For the text-containing cell, return its midpoint in [X, Y] coordinate format. 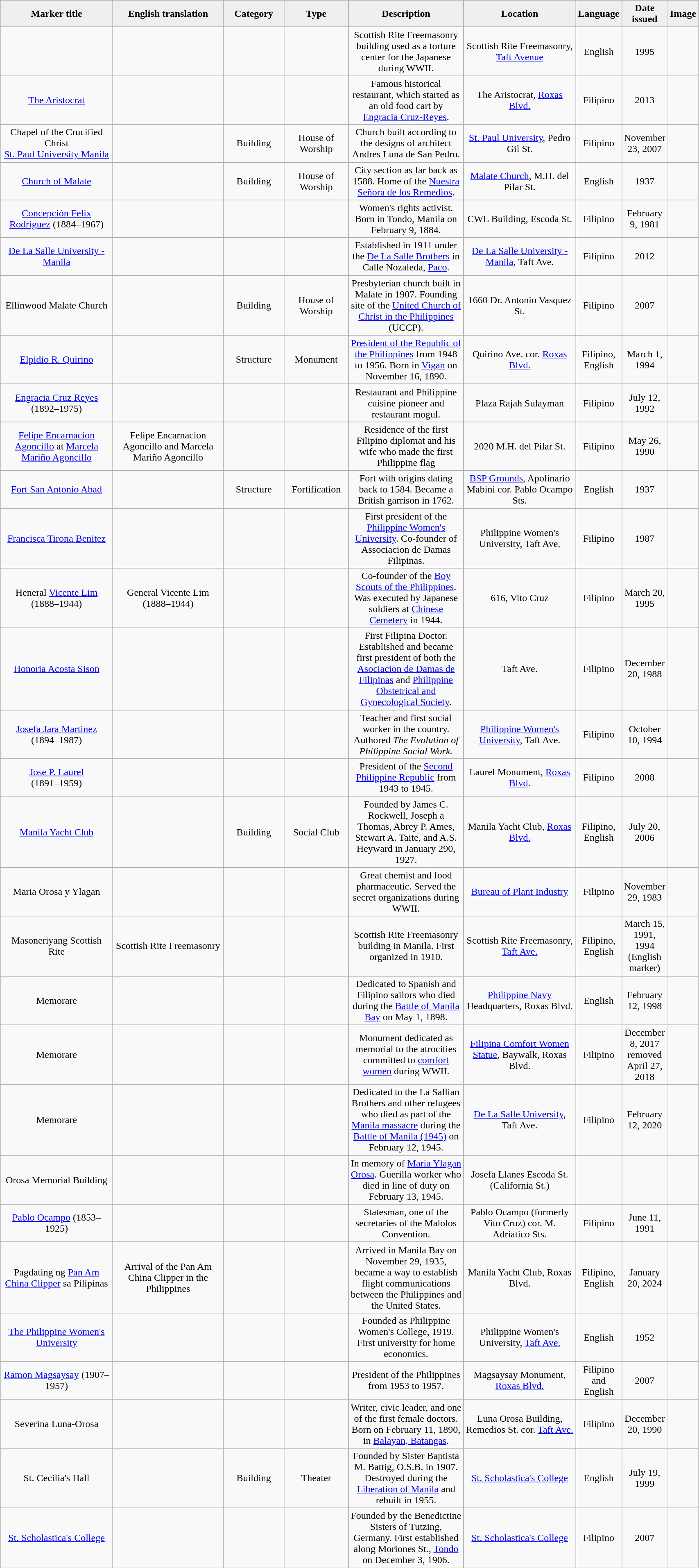
November 23, 2007 [645, 143]
Writer, civic leader, and one of the first female doctors. Born on February 11, 1890, in Balayan, Batangas. [406, 1424]
Arrived in Manila Bay on November 29, 1935, became a way to establish flight communications between the Philippines and the United States. [406, 1278]
Fortification [316, 489]
February 9, 1981 [645, 219]
Filipino and English [599, 1380]
Dedicated to Spanish and Filipino sailors who died during the Battle of Manila Bay on May 1, 1898. [406, 1001]
English translation [168, 14]
Chapel of the Crucified ChristSt. Paul University Manila [57, 143]
February 12, 2020 [645, 1120]
June 11, 1991 [645, 1223]
Filipina Comfort Women Statue, Baywalk, Roxas Blvd. [519, 1055]
Description [406, 14]
1660 Dr. Antonio Vasquez St. [519, 305]
Plaza Rajah Sulayman [519, 403]
Josefa Jara Martinez(1894–1987) [57, 734]
City section as far back as 1588. Home of the Nuestra Señora de los Remedios. [406, 181]
Jose P. Laurel(1891–1959) [57, 778]
President of the Second Philippine Republic from 1943 to 1945. [406, 778]
Monument [316, 360]
The Aristocrat [57, 100]
Manila Yacht Club [57, 832]
Philippine Navy Headquarters, Roxas Blvd. [519, 1001]
Heneral Vicente Lim(1888–1944) [57, 598]
Famous historical restaurant, which started as an old food cart by Engracia Cruz-Reyes. [406, 100]
1952 [645, 1337]
Category [254, 14]
Honoria Acosta Sison [57, 669]
St. Paul University, Pedro Gil St. [519, 143]
Church of Malate [57, 181]
Felipe Encarnacion Agoncillo at Marcela Mariño Agoncillo [57, 446]
Statesman, one of the secretaries of the Malolos Convention. [406, 1223]
The Aristocrat, Roxas Blvd. [519, 100]
Scottish Rite Freemasonry, Taft Ave. [519, 946]
Elpidio R. Quirino [57, 360]
March 15, 1991, 1994 (English marker) [645, 946]
BSP Grounds, Apolinario Mabini cor. Pablo Ocampo Sts. [519, 489]
Founded as Philippine Women's College, 1919. First university for home economics. [406, 1337]
Church built according to the designs of architect Andres Luna de San Pedro. [406, 143]
Josefa Llanes Escoda St. (California St.) [519, 1180]
Laurel Monument, Roxas Blvd. [519, 778]
December 20, 1990 [645, 1424]
December 8, 2017removed April 27, 2018 [645, 1055]
2008 [645, 778]
The Philippine Women's University [57, 1337]
Date issued [645, 14]
De La Salle University - Manila, Taft Ave. [519, 256]
616, Vito Cruz [519, 598]
St. Cecilia's Hall [57, 1478]
Quirino Ave. cor. Roxas Blvd. [519, 360]
Location [519, 14]
Malate Church, M.H. del Pilar St. [519, 181]
Image [683, 14]
Theater [316, 1478]
Fort San Antonio Abad [57, 489]
Ramon Magsaysay (1907–1957) [57, 1380]
CWL Building, Escoda St. [519, 219]
Established in 1911 under the De La Salle Brothers in Calle Nozaleda, Paco. [406, 256]
2013 [645, 100]
2020 M.H. del Pilar St. [519, 446]
2012 [645, 256]
Engracia Cruz Reyes (1892–1975) [57, 403]
Arrival of the Pan Am China Clipper in the Philippines [168, 1278]
Type [316, 14]
Orosa Memorial Building [57, 1180]
Founded by Sister Baptista M. Battig, O.S.B. in 1907. Destroyed during the Liberation of Manila and rebuilt in 1955. [406, 1478]
Pagdating ng Pan Am China Clipper sa Pilipinas [57, 1278]
July 20, 2006 [645, 832]
March 1, 1994 [645, 360]
Luna Orosa Building, Remedios St. cor. Taft Ave. [519, 1424]
Language [599, 14]
Bureau of Plant Industry [519, 892]
Great chemist and food pharmaceutic. Served the secret organizations during WWII. [406, 892]
Severina Luna-Orosa [57, 1424]
Social Club [316, 832]
Monument dedicated as memorial to the atrocities committed to comfort women during WWII. [406, 1055]
In memory of Maria Ylagan Orosa. Guerilla worker who died in line of duty on February 13, 1945. [406, 1180]
Maria Orosa y Ylagan [57, 892]
March 20, 1995 [645, 598]
November 29, 1983 [645, 892]
Scottish Rite Freemasonry, Taft Avenue [519, 52]
Founded by the Benedictine Sisters of Tutzing, Germany. First established along Moriones St., Tondo on December 3, 1906. [406, 1538]
February 12, 1998 [645, 1001]
1995 [645, 52]
Residence of the first Filipino diplomat and his wife who made the first Philippine flag [406, 446]
Fort with origins dating back to 1584. Became a British garrison in 1762. [406, 489]
Women's rights activist. Born in Tondo, Manila on February 9, 1884. [406, 219]
July 19, 1999 [645, 1478]
January 20, 2024 [645, 1278]
De La Salle University - Manila [57, 256]
December 20, 1988 [645, 669]
Co-founder of the Boy Scouts of the Philippines. Was executed by Japanese soldiers at Chinese Cemetery in 1944. [406, 598]
General Vicente Lim(1888–1944) [168, 598]
Pablo Ocampo (formerly Vito Cruz) cor. M. Adriatico Sts. [519, 1223]
First president of the Philippine Women's University. Co-founder of Associacion de Damas Filipinas. [406, 538]
Taft Ave. [519, 669]
Felipe Encarnacion Agoncillo and Marcela Mariño Agoncillo [168, 446]
Magsaysay Monument, Roxas Blvd. [519, 1380]
President of the Republic of the Philippines from 1948 to 1956. Born in Vigan on November 16, 1890. [406, 360]
Francisca Tirona Benitez [57, 538]
Pablo Ocampo (1853–1925) [57, 1223]
Scottish Rite Freemasonry building used as a torture center for the Japanese during WWII. [406, 52]
July 12, 1992 [645, 403]
De La Salle University, Taft Ave. [519, 1120]
Masoneriyang Scottish Rite [57, 946]
Restaurant and Philippine cuisine pioneer and restaurant mogul. [406, 403]
Ellinwood Malate Church [57, 305]
Founded by James C. Rockwell, Joseph a Thomas, Abrey P. Ames, Stewart A. Taite, and A.S. Heyward in January 290, 1927. [406, 832]
1987 [645, 538]
Marker title [57, 14]
Teacher and first social worker in the country. Authored The Evolution of Philippine Social Work. [406, 734]
Scottish Rite Freemasonry building in Manila. First organized in 1910. [406, 946]
October 10, 1994 [645, 734]
May 26, 1990 [645, 446]
Presbyterian church built in Malate in 1907. Founding site of the United Church of Christ in the Philippines (UCCP). [406, 305]
Concepción Felix Rodriguez (1884–1967) [57, 219]
Scottish Rite Freemasonry [168, 946]
President of the Philippines from 1953 to 1957. [406, 1380]
